Detect which cell encompasses the target text, then output its (x, y) center coordinate. 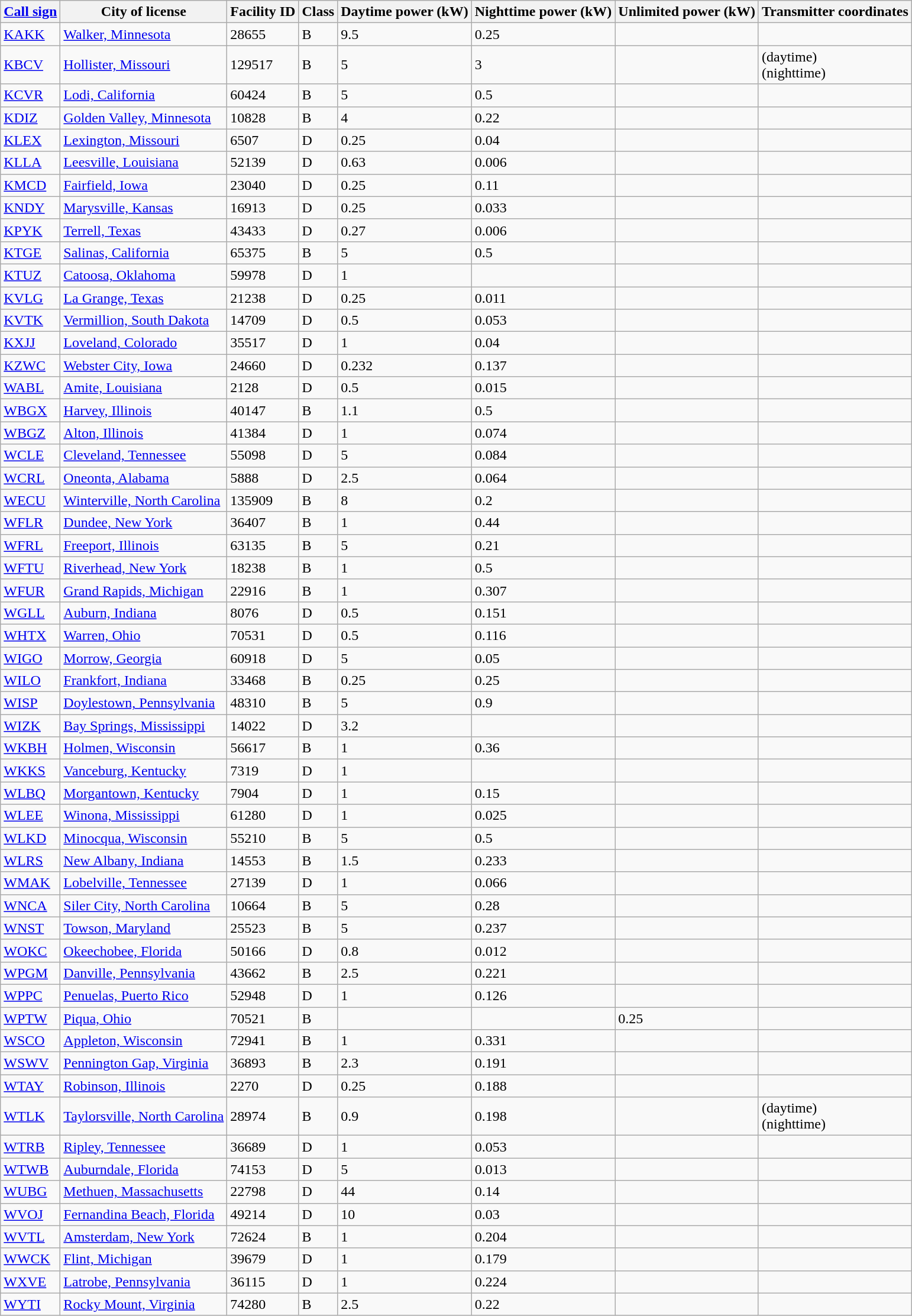
Auburndale, Florida (144, 1169)
36407 (263, 523)
WKBH (31, 748)
Lexington, Missouri (144, 140)
Robinson, Illinois (144, 1086)
0.11 (543, 185)
52139 (263, 163)
Oneonta, Alabama (144, 478)
Golden Valley, Minnesota (144, 118)
0.237 (543, 928)
WFUR (31, 590)
36689 (263, 1147)
61280 (263, 816)
0.331 (543, 1041)
33468 (263, 681)
Doylestown, Pennsylvania (144, 703)
35517 (263, 343)
WWCK (31, 1259)
Frankfort, Indiana (144, 681)
74280 (263, 1304)
Danville, Pennsylvania (144, 973)
WLRS (31, 861)
0.116 (543, 635)
WFLR (31, 523)
WKKS (31, 771)
60918 (263, 658)
Amsterdam, New York (144, 1237)
Walker, Minnesota (144, 34)
WFTU (31, 568)
WLKD (31, 838)
Morgantown, Kentucky (144, 793)
WILO (31, 681)
22916 (263, 590)
WFRL (31, 545)
0.232 (405, 366)
Vermillion, South Dakota (144, 321)
0.2 (543, 500)
KBCV (31, 65)
49214 (263, 1214)
WBGZ (31, 433)
WLEE (31, 816)
24660 (263, 366)
63135 (263, 545)
0.8 (405, 950)
KLLA (31, 163)
0.03 (543, 1214)
WHTX (31, 635)
La Grange, Texas (144, 298)
1.1 (405, 410)
2.3 (405, 1063)
6507 (263, 140)
Vanceburg, Kentucky (144, 771)
WTRB (31, 1147)
43433 (263, 230)
New Albany, Indiana (144, 861)
Lodi, California (144, 95)
Appleton, Wisconsin (144, 1041)
Flint, Michigan (144, 1259)
0.36 (543, 748)
0.204 (543, 1237)
WCLE (31, 455)
0.025 (543, 816)
Marysville, Kansas (144, 208)
0.074 (543, 433)
Harvey, Illinois (144, 410)
KAKK (31, 34)
74153 (263, 1169)
Amite, Louisiana (144, 388)
Rocky Mount, Virginia (144, 1304)
WTLK (31, 1117)
Salinas, California (144, 253)
22798 (263, 1192)
129517 (263, 65)
Unlimited power (kW) (687, 12)
10828 (263, 118)
WVTL (31, 1237)
WABL (31, 388)
0.137 (543, 366)
7904 (263, 793)
Pennington Gap, Virginia (144, 1063)
0.084 (543, 455)
Webster City, Iowa (144, 366)
Auburn, Indiana (144, 613)
WBGX (31, 410)
Minocqua, Wisconsin (144, 838)
Alton, Illinois (144, 433)
14022 (263, 726)
KLEX (31, 140)
56617 (263, 748)
Bay Springs, Mississippi (144, 726)
WECU (31, 500)
KPYK (31, 230)
KVTK (31, 321)
Lobelville, Tennessee (144, 883)
KNDY (31, 208)
0.012 (543, 950)
0.21 (543, 545)
WIGO (31, 658)
WNCA (31, 906)
55098 (263, 455)
WCRL (31, 478)
21238 (263, 298)
72941 (263, 1041)
0.151 (543, 613)
43662 (263, 973)
59978 (263, 275)
Warren, Ohio (144, 635)
Hollister, Missouri (144, 65)
48310 (263, 703)
WSWV (31, 1063)
25523 (263, 928)
28974 (263, 1117)
Taylorsville, North Carolina (144, 1117)
72624 (263, 1237)
KXJJ (31, 343)
0.224 (543, 1282)
WXVE (31, 1282)
Winterville, North Carolina (144, 500)
0.44 (543, 523)
10664 (263, 906)
Nighttime power (kW) (543, 12)
14553 (263, 861)
0.198 (543, 1117)
0.191 (543, 1063)
WUBG (31, 1192)
0.033 (543, 208)
0.14 (543, 1192)
0.013 (543, 1169)
WPPC (31, 995)
0.015 (543, 388)
0.188 (543, 1086)
1.5 (405, 861)
Latrobe, Pennsylvania (144, 1282)
0.066 (543, 883)
WYTI (31, 1304)
KMCD (31, 185)
3.2 (405, 726)
28655 (263, 34)
Leesville, Louisiana (144, 163)
27139 (263, 883)
Freeport, Illinois (144, 545)
WPGM (31, 973)
0.011 (543, 298)
0.179 (543, 1259)
0.27 (405, 230)
Facility ID (263, 12)
Class (318, 12)
0.233 (543, 861)
WOKC (31, 950)
KZWC (31, 366)
0.221 (543, 973)
50166 (263, 950)
KTUZ (31, 275)
Cleveland, Tennessee (144, 455)
70531 (263, 635)
WPTW (31, 1018)
16913 (263, 208)
65375 (263, 253)
0.15 (543, 793)
135909 (263, 500)
KDIZ (31, 118)
2128 (263, 388)
9.5 (405, 34)
WMAK (31, 883)
Morrow, Georgia (144, 658)
0.05 (543, 658)
52948 (263, 995)
2270 (263, 1086)
36115 (263, 1282)
Holmen, Wisconsin (144, 748)
0.63 (405, 163)
5888 (263, 478)
Riverhead, New York (144, 568)
Siler City, North Carolina (144, 906)
WVOJ (31, 1214)
Grand Rapids, Michigan (144, 590)
City of license (144, 12)
WTWB (31, 1169)
60424 (263, 95)
Catoosa, Oklahoma (144, 275)
Terrell, Texas (144, 230)
8 (405, 500)
3 (543, 65)
Okeechobee, Florida (144, 950)
0.28 (543, 906)
70521 (263, 1018)
WISP (31, 703)
44 (405, 1192)
40147 (263, 410)
41384 (263, 433)
Penuelas, Puerto Rico (144, 995)
0.126 (543, 995)
WSCO (31, 1041)
Transmitter coordinates (835, 12)
WNST (31, 928)
KTGE (31, 253)
18238 (263, 568)
Methuen, Massachusetts (144, 1192)
KVLG (31, 298)
4 (405, 118)
Call sign (31, 12)
55210 (263, 838)
Loveland, Colorado (144, 343)
8076 (263, 613)
36893 (263, 1063)
7319 (263, 771)
WTAY (31, 1086)
0.307 (543, 590)
WLBQ (31, 793)
Ripley, Tennessee (144, 1147)
KCVR (31, 95)
Fernandina Beach, Florida (144, 1214)
39679 (263, 1259)
10 (405, 1214)
14709 (263, 321)
0.064 (543, 478)
Daytime power (kW) (405, 12)
WGLL (31, 613)
Towson, Maryland (144, 928)
23040 (263, 185)
WIZK (31, 726)
Fairfield, Iowa (144, 185)
Dundee, New York (144, 523)
Winona, Mississippi (144, 816)
Piqua, Ohio (144, 1018)
